From the cell containing the given text, extract its center point as (X, Y) coordinate. 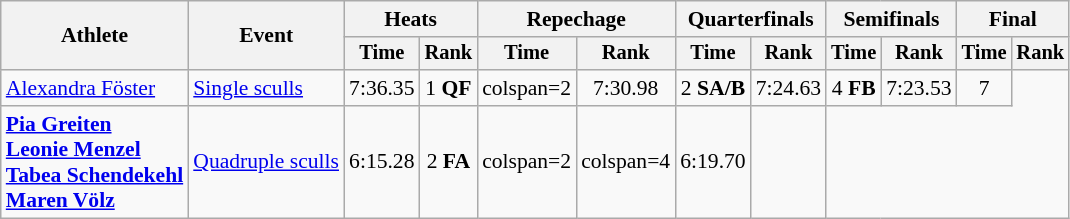
Alexandra Föster (94, 88)
Pia GreitenLeonie MenzelTabea SchendekehlMaren Völz (94, 162)
Quarterfinals (750, 19)
6:19.70 (712, 162)
6:15.28 (382, 162)
7:24.63 (788, 88)
Repechage (576, 19)
Semifinals (891, 19)
7:30.98 (626, 88)
Single sculls (266, 88)
Event (266, 36)
7 (984, 88)
Final (1013, 19)
2 FA (449, 162)
2 SA/B (712, 88)
7:23.53 (918, 88)
7:36.35 (382, 88)
colspan=4 (626, 162)
Quadruple sculls (266, 162)
Heats (410, 19)
Athlete (94, 36)
1 QF (449, 88)
4 FB (854, 88)
